Scan for the cell matching the given text and deliver its (x, y) coordinate at center. 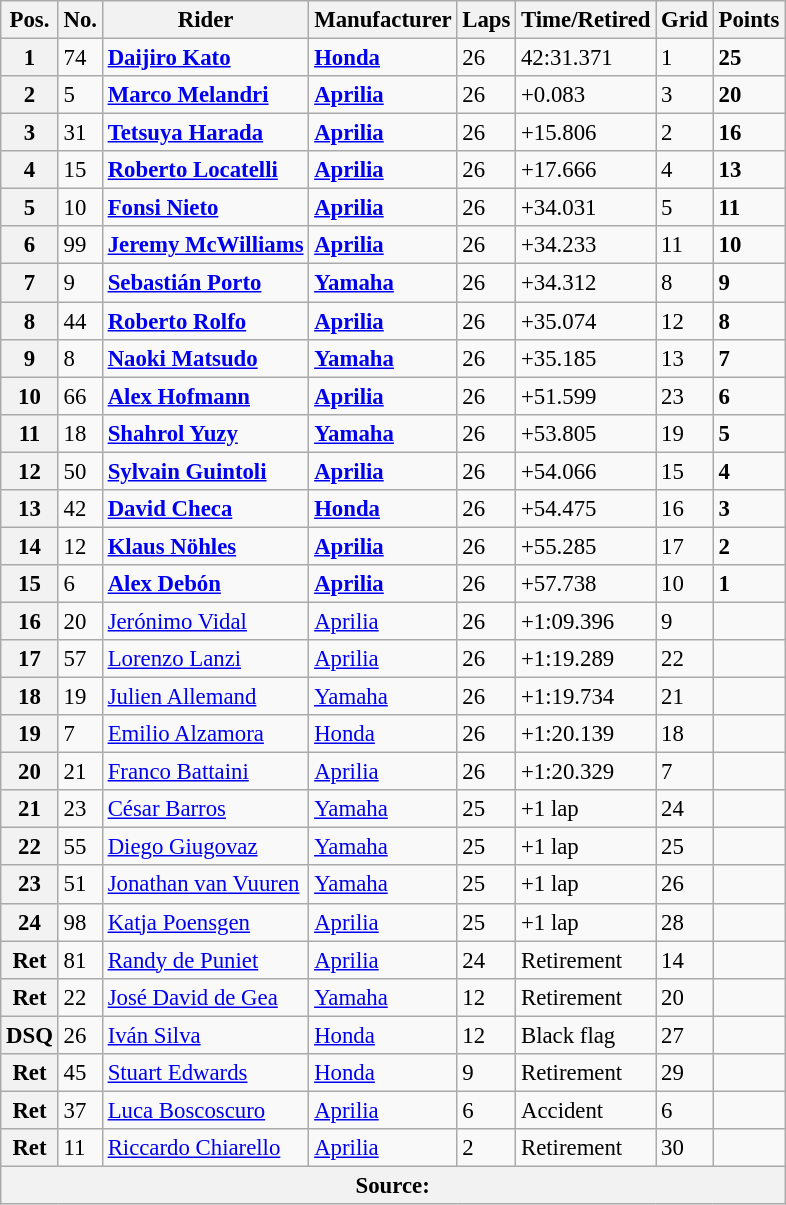
Lorenzo Lanzi (206, 659)
Time/Retired (586, 20)
98 (80, 922)
74 (80, 58)
Julien Allemand (206, 697)
Katja Poensgen (206, 922)
Grid (684, 20)
DSQ (30, 1035)
+17.666 (586, 170)
Tetsuya Harada (206, 133)
+1:19.289 (586, 659)
Iván Silva (206, 1035)
Points (748, 20)
+34.233 (586, 245)
Rider (206, 20)
30 (684, 1148)
51 (80, 885)
Black flag (586, 1035)
Klaus Nöhles (206, 546)
57 (80, 659)
29 (684, 1073)
José David de Gea (206, 997)
66 (80, 396)
+54.066 (586, 471)
César Barros (206, 809)
David Checa (206, 509)
42:31.371 (586, 58)
+35.074 (586, 321)
81 (80, 960)
Diego Giugovaz (206, 847)
Marco Melandri (206, 95)
55 (80, 847)
Randy de Puniet (206, 960)
+15.806 (586, 133)
99 (80, 245)
Roberto Rolfo (206, 321)
Stuart Edwards (206, 1073)
Jonathan van Vuuren (206, 885)
Shahrol Yuzy (206, 433)
Naoki Matsudo (206, 358)
28 (684, 922)
Sylvain Guintoli (206, 471)
+35.185 (586, 358)
Luca Boscoscuro (206, 1110)
44 (80, 321)
+0.083 (586, 95)
42 (80, 509)
Daijiro Kato (206, 58)
Source: (393, 1185)
Emilio Alzamora (206, 734)
+57.738 (586, 584)
Pos. (30, 20)
Riccardo Chiarello (206, 1148)
Alex Hofmann (206, 396)
45 (80, 1073)
Alex Debón (206, 584)
+34.031 (586, 208)
Accident (586, 1110)
Sebastián Porto (206, 283)
Franco Battaini (206, 772)
No. (80, 20)
Fonsi Nieto (206, 208)
+1:20.329 (586, 772)
+55.285 (586, 546)
27 (684, 1035)
Manufacturer (383, 20)
+54.475 (586, 509)
+53.805 (586, 433)
Laps (486, 20)
+51.599 (586, 396)
31 (80, 133)
+1:19.734 (586, 697)
+34.312 (586, 283)
+1:20.139 (586, 734)
Jerónimo Vidal (206, 621)
Roberto Locatelli (206, 170)
50 (80, 471)
37 (80, 1110)
+1:09.396 (586, 621)
Jeremy McWilliams (206, 245)
